Return the (X, Y) coordinate for the center point of the cell that contains the specified text.  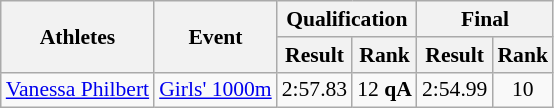
Final (485, 19)
10 (522, 90)
12 qA (384, 90)
2:54.99 (454, 90)
Qualification (347, 19)
Girls' 1000m (216, 90)
Athletes (78, 36)
Event (216, 36)
Vanessa Philbert (78, 90)
2:57.83 (314, 90)
